Output the [X, Y] coordinate of the center of the cell containing the given text.  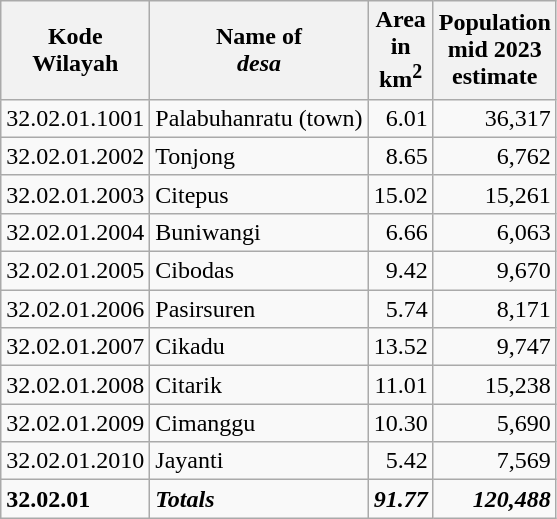
Palabuhanratu (town) [259, 118]
Tonjong [259, 156]
7,569 [494, 461]
6.01 [400, 118]
32.02.01.1001 [76, 118]
Area in km2 [400, 50]
Pasirsuren [259, 309]
Cibodas [259, 271]
6,063 [494, 232]
10.30 [400, 423]
Populationmid 2023estimate [494, 50]
Totals [259, 499]
Name of desa [259, 50]
32.02.01.2007 [76, 347]
32.02.01.2006 [76, 309]
Kode Wilayah [76, 50]
13.52 [400, 347]
6.66 [400, 232]
5.42 [400, 461]
Jayanti [259, 461]
Cimanggu [259, 423]
32.02.01.2002 [76, 156]
15.02 [400, 194]
32.02.01 [76, 499]
32.02.01.2009 [76, 423]
32.02.01.2005 [76, 271]
6,762 [494, 156]
32.02.01.2004 [76, 232]
Citepus [259, 194]
Buniwangi [259, 232]
91.77 [400, 499]
9,747 [494, 347]
Cikadu [259, 347]
32.02.01.2010 [76, 461]
8,171 [494, 309]
8.65 [400, 156]
9,670 [494, 271]
9.42 [400, 271]
32.02.01.2008 [76, 385]
Citarik [259, 385]
15,238 [494, 385]
15,261 [494, 194]
5.74 [400, 309]
36,317 [494, 118]
5,690 [494, 423]
11.01 [400, 385]
120,488 [494, 499]
32.02.01.2003 [76, 194]
